Return [X, Y] of the center of cell containing provided text 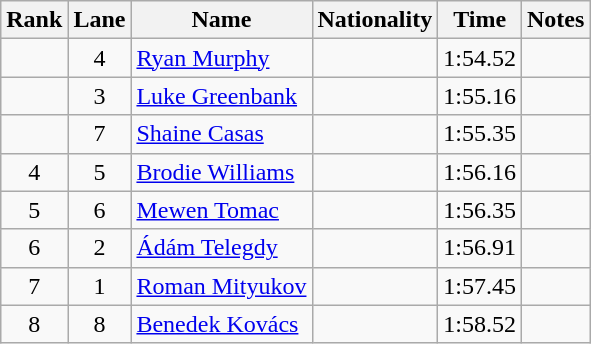
1:56.35 [480, 210]
2 [100, 248]
1:56.16 [480, 172]
Brodie Williams [222, 172]
Rank [34, 20]
Ryan Murphy [222, 58]
Notes [555, 20]
1:55.35 [480, 134]
1 [100, 286]
Name [222, 20]
Ádám Telegdy [222, 248]
3 [100, 96]
1:58.52 [480, 324]
1:55.16 [480, 96]
Lane [100, 20]
Benedek Kovács [222, 324]
1:56.91 [480, 248]
Luke Greenbank [222, 96]
Roman Mityukov [222, 286]
1:54.52 [480, 58]
Mewen Tomac [222, 210]
Time [480, 20]
Shaine Casas [222, 134]
Nationality [375, 20]
1:57.45 [480, 286]
